Capture the cell that displays the provided text and extract its [x, y] central coordinate. 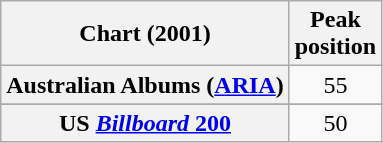
Australian Albums (ARIA) [145, 85]
US Billboard 200 [145, 123]
Chart (2001) [145, 34]
50 [335, 123]
55 [335, 85]
Peakposition [335, 34]
